Return (X, Y) of the center of cell containing provided text 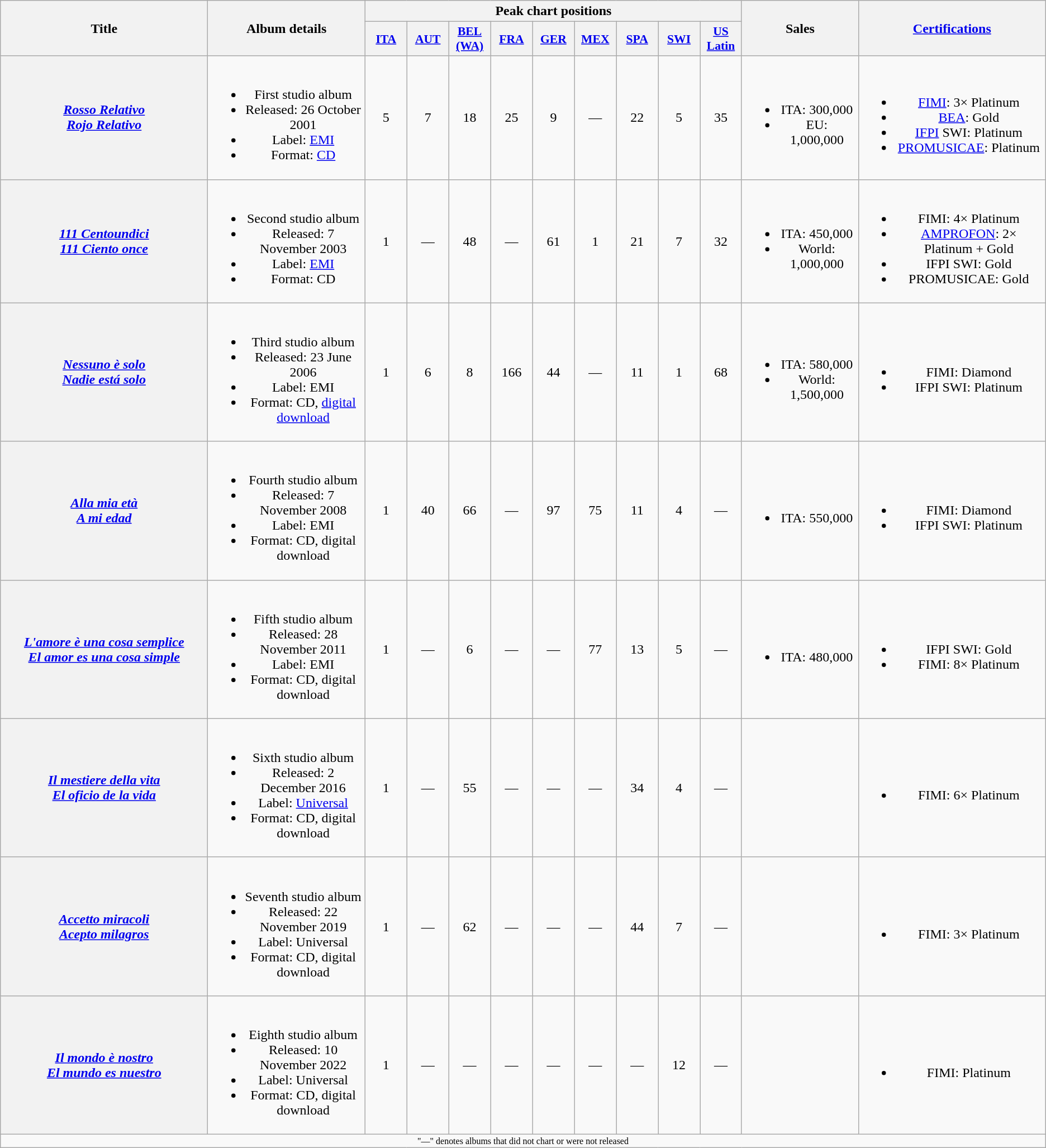
Second studio albumReleased: 7 November 2003Label: EMIFormat: CD (287, 241)
8 (469, 372)
GER (553, 39)
32 (721, 241)
Peak chart positions (553, 11)
ITA (386, 39)
13 (637, 649)
ITA: 450,000World: 1,000,000 (800, 241)
68 (721, 372)
SPA (637, 39)
IFPI SWI: GoldFIMI: 8× Platinum (952, 649)
Il mondo è nostroEl mundo es nuestro (104, 1065)
FIMI: 6× Platinum (952, 788)
Fourth studio albumReleased: 7 November 2008Label: EMIFormat: CD, digital download (287, 511)
MEX (596, 39)
Nessuno è soloNadie está solo (104, 372)
77 (596, 649)
61 (553, 241)
US Latin (721, 39)
FIMI: 3× PlatinumBEA: GoldIFPI SWI: PlatinumPROMUSICAE: Platinum (952, 117)
55 (469, 788)
62 (469, 926)
Title (104, 28)
AUT (428, 39)
12 (679, 1065)
40 (428, 511)
ITA: 550,000 (800, 511)
97 (553, 511)
Seventh studio albumReleased: 22 November 2019Label: UniversalFormat: CD, digital download (287, 926)
48 (469, 241)
Certifications (952, 28)
Sixth studio albumReleased: 2 December 2016Label: UniversalFormat: CD, digital download (287, 788)
22 (637, 117)
111 Centoundici111 Ciento once (104, 241)
9 (553, 117)
21 (637, 241)
BEL(WA) (469, 39)
Eighth studio albumReleased: 10 November 2022Label: UniversalFormat: CD, digital download (287, 1065)
ITA: 580,000World: 1,500,000 (800, 372)
SWI (679, 39)
FIMI: 4× PlatinumAMPROFON: 2× Platinum + GoldIFPI SWI: GoldPROMUSICAE: Gold (952, 241)
Album details (287, 28)
Fifth studio albumReleased: 28 November 2011Label: EMIFormat: CD, digital download (287, 649)
25 (512, 117)
34 (637, 788)
Accetto miracoliAcepto milagros (104, 926)
66 (469, 511)
75 (596, 511)
35 (721, 117)
Il mestiere della vitaEl oficio de la vida (104, 788)
FRA (512, 39)
L'amore è una cosa sempliceEl amor es una cosa simple (104, 649)
Third studio albumReleased: 23 June 2006Label: EMIFormat: CD, digital download (287, 372)
ITA: 480,000 (800, 649)
Alla mia etàA mi edad (104, 511)
First studio albumReleased: 26 October 2001Label: EMIFormat: CD (287, 117)
166 (512, 372)
Rosso RelativoRojo Relativo (104, 117)
18 (469, 117)
"—" denotes albums that did not chart or were not released (523, 1141)
FIMI: Platinum (952, 1065)
ITA: 300,000EU: 1,000,000 (800, 117)
Sales (800, 28)
FIMI: 3× Platinum (952, 926)
